Determine the (X, Y) coordinate at the center of the cell enclosing the given text.  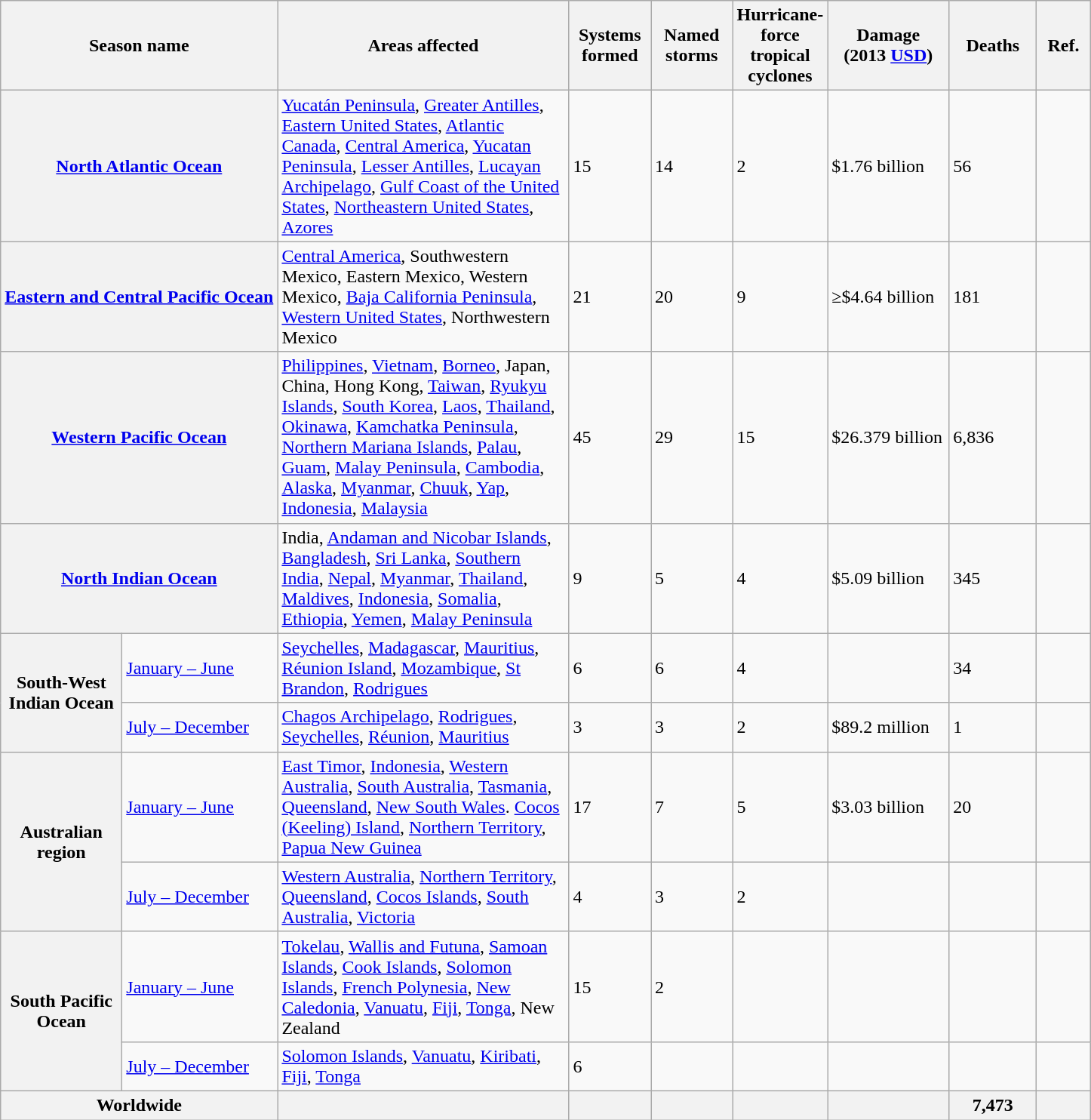
Chagos Archipelago, Rodrigues, Seychelles, Réunion, Mauritius (423, 728)
Worldwide (139, 1105)
45 (610, 438)
Eastern and Central Pacific Ocean (139, 297)
Western Pacific Ocean (139, 438)
7 (691, 807)
$5.09 billion (889, 578)
North Atlantic Ocean (139, 166)
North Indian Ocean (139, 578)
Areas affected (423, 45)
Seychelles, Madagascar, Mauritius, Réunion Island, Mozambique, St Brandon, Rodrigues (423, 668)
Central America, Southwestern Mexico, Eastern Mexico, Western Mexico, Baja California Peninsula, Western United States, Northwestern Mexico (423, 297)
Season name (139, 45)
South Pacific Ocean (62, 1011)
34 (993, 668)
$89.2 million (889, 728)
56 (993, 166)
17 (610, 807)
Solomon Islands, Vanuatu, Kiribati, Fiji, Tonga (423, 1066)
South-West Indian Ocean (62, 693)
Systems formed (610, 45)
1 (993, 728)
Damage(2013 USD) (889, 45)
345 (993, 578)
21 (610, 297)
Tokelau, Wallis and Futuna, Samoan Islands, Cook Islands, Solomon Islands, French Polynesia, New Caledonia, Vanuatu, Fiji, Tonga, New Zealand (423, 986)
Western Australia, Northern Territory, Queensland, Cocos Islands, South Australia, Victoria (423, 897)
Ref. (1064, 45)
7,473 (993, 1105)
29 (691, 438)
$3.03 billion (889, 807)
Named storms (691, 45)
$26.379 billion (889, 438)
Deaths (993, 45)
Australian region (62, 842)
$1.76 billion (889, 166)
6,836 (993, 438)
Hurricane-forcetropical cyclones (780, 45)
181 (993, 297)
≥$4.64 billion (889, 297)
14 (691, 166)
